Capture the cell that displays the provided text and extract its (X, Y) central coordinate. 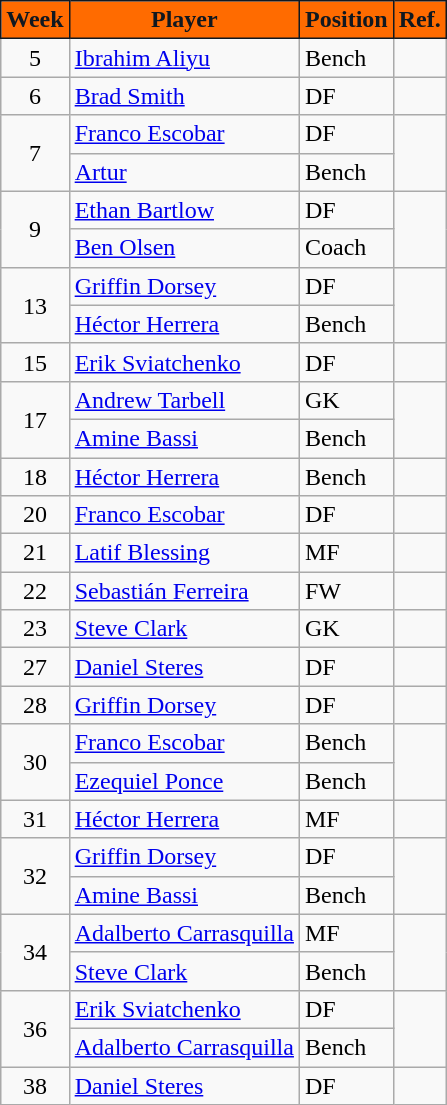
Player (184, 20)
15 (35, 362)
32 (35, 876)
13 (35, 305)
18 (35, 477)
Sebastián Ferreira (184, 591)
23 (35, 629)
30 (35, 762)
FW (346, 591)
20 (35, 515)
38 (35, 1085)
6 (35, 96)
27 (35, 667)
7 (35, 153)
Week (35, 20)
9 (35, 229)
Ezequiel Ponce (184, 781)
Position (346, 20)
31 (35, 819)
Coach (346, 248)
Ref. (420, 20)
36 (35, 1028)
Latif Blessing (184, 553)
34 (35, 952)
21 (35, 553)
22 (35, 591)
5 (35, 58)
Artur (184, 172)
Ben Olsen (184, 248)
17 (35, 419)
Andrew Tarbell (184, 400)
Brad Smith (184, 96)
Ethan Bartlow (184, 210)
28 (35, 705)
Ibrahim Aliyu (184, 58)
